Find where the given text appears and provide that cell's center as (X, Y) coordinate. 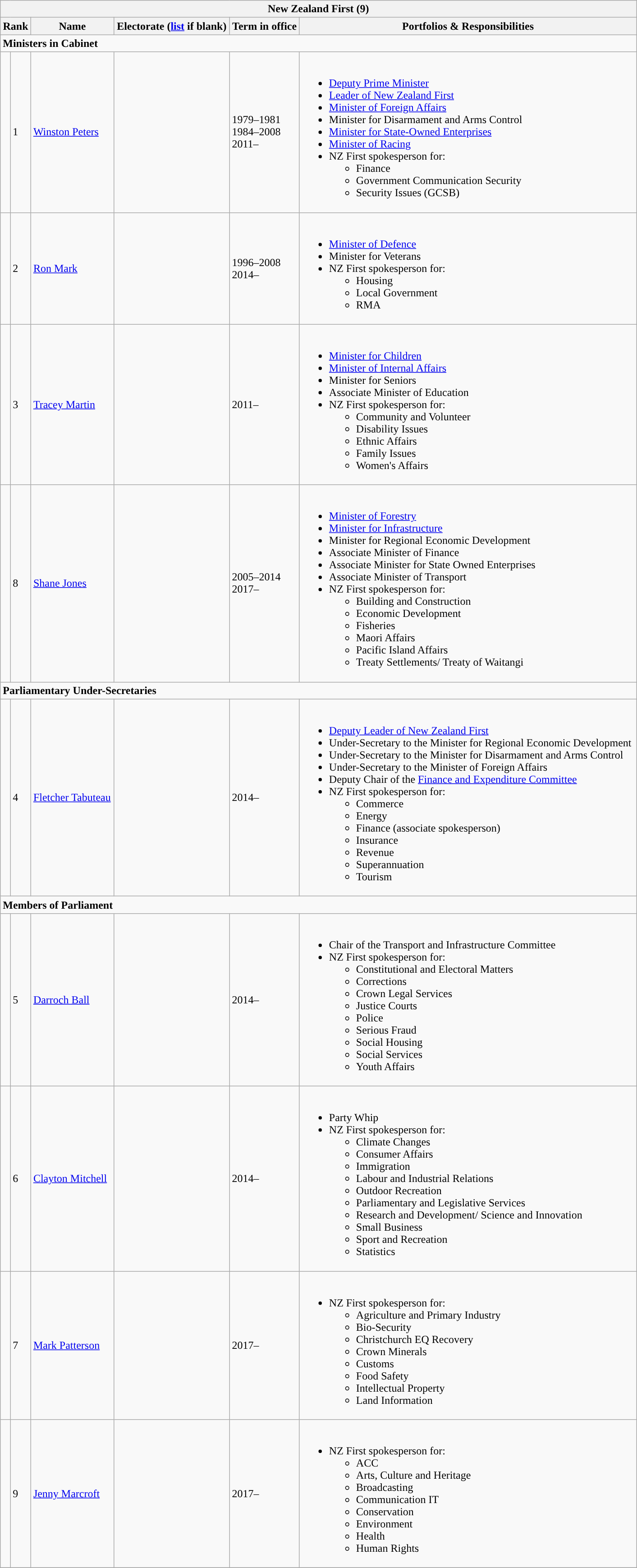
4 (21, 797)
2 (21, 268)
1996–20082014– (264, 268)
Clayton Mitchell (72, 1178)
Name (72, 26)
Winston Peters (72, 132)
8 (21, 584)
Parliamentary Under-Secretaries (318, 690)
Mark Patterson (72, 1345)
3 (21, 405)
NZ First spokesperson for:ACCArts, Culture and HeritageBroadcastingCommunication ITConservationEnvironmentHealthHuman Rights (468, 1494)
7 (21, 1345)
Portfolios & Responsibilities (468, 26)
2011– (264, 405)
Term in office (264, 26)
6 (21, 1178)
Rank (16, 26)
Electorate (list if blank) (172, 26)
Shane Jones (72, 584)
Darroch Ball (72, 999)
Jenny Marcroft (72, 1494)
Tracey Martin (72, 405)
1 (21, 132)
Fletcher Tabuteau (72, 797)
Ministers in Cabinet (318, 43)
9 (21, 1494)
Ron Mark (72, 268)
Minister of DefenceMinister for VeteransNZ First spokesperson for:HousingLocal GovernmentRMA (468, 268)
2005–20142017– (264, 584)
1979–19811984–20082011– (264, 132)
Members of Parliament (318, 905)
5 (21, 999)
New Zealand First (9) (318, 9)
